From the cell containing the given text, extract its center point as [X, Y] coordinate. 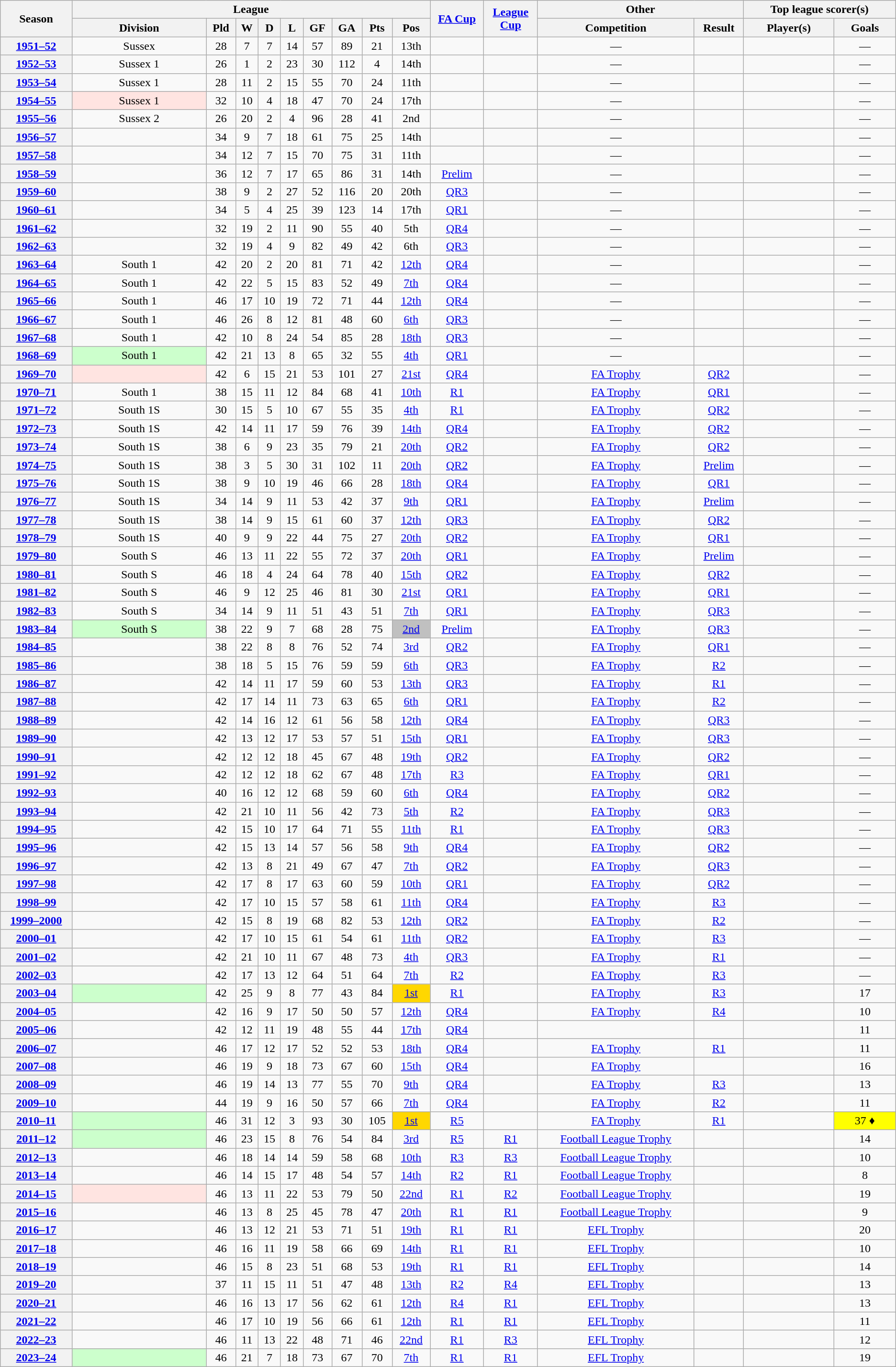
90 [317, 228]
1956–57 [36, 137]
1952–53 [36, 64]
1963–64 [36, 265]
1965–66 [36, 301]
1995–96 [36, 848]
1974–75 [36, 465]
1951–52 [36, 46]
D [269, 28]
1978–79 [36, 538]
2015–16 [36, 1212]
1998–99 [36, 902]
2020–21 [36, 1303]
1999–2000 [36, 920]
1997–98 [36, 884]
69 [377, 1248]
Result [719, 28]
1 [247, 64]
105 [377, 1121]
1960–61 [36, 210]
FA Cup [457, 19]
GF [317, 28]
1972–73 [36, 428]
1986–87 [36, 683]
W [247, 28]
L [292, 28]
2000–01 [36, 939]
1970–71 [36, 392]
2019–20 [36, 1285]
1961–62 [36, 228]
2007–08 [36, 1066]
74 [377, 647]
101 [347, 374]
2013–14 [36, 1176]
36 [221, 173]
1977–78 [36, 519]
1968–69 [36, 356]
1957–58 [36, 155]
Player(s) [789, 28]
2001–02 [36, 957]
1990–91 [36, 756]
2010–11 [36, 1121]
116 [347, 191]
85 [347, 337]
1992–93 [36, 793]
1991–92 [36, 774]
1996–97 [36, 866]
2017–18 [36, 1248]
123 [347, 210]
2003–04 [36, 993]
2018–19 [36, 1266]
2011–12 [36, 1139]
2016–17 [36, 1230]
1954–55 [36, 101]
86 [347, 173]
1984–85 [36, 647]
96 [317, 119]
83 [317, 283]
1973–74 [36, 447]
1987–88 [36, 702]
Pos [411, 28]
Sussex [139, 46]
1989–90 [36, 738]
1967–68 [36, 337]
2006–07 [36, 1048]
2012–13 [36, 1157]
1959–60 [36, 191]
1955–56 [36, 119]
89 [347, 46]
1971–72 [36, 410]
1993–94 [36, 811]
1958–59 [36, 173]
Pld [221, 28]
1981–82 [36, 593]
1976–77 [36, 501]
2005–06 [36, 1030]
37 ♦ [865, 1121]
Pts [377, 28]
GA [347, 28]
Top league scorer(s) [819, 10]
2014–15 [36, 1194]
Sussex 2 [139, 119]
League [251, 10]
1969–70 [36, 374]
93 [317, 1121]
Season [36, 19]
Other [640, 10]
1985–86 [36, 665]
1966–67 [36, 319]
1975–76 [36, 483]
2021–22 [36, 1321]
2004–05 [36, 1011]
102 [347, 465]
2009–10 [36, 1102]
Division [139, 28]
1980–81 [36, 574]
Goals [865, 28]
League Cup [511, 19]
2008–09 [36, 1084]
2022–23 [36, 1339]
112 [347, 64]
1982–83 [36, 611]
1994–95 [36, 829]
1953–54 [36, 82]
1983–84 [36, 629]
2023–24 [36, 1357]
Competition [616, 28]
1962–63 [36, 247]
1988–89 [36, 720]
1964–65 [36, 283]
1979–80 [36, 556]
2002–03 [36, 975]
